Detect which cell encompasses the target text, then output its [X, Y] center coordinate. 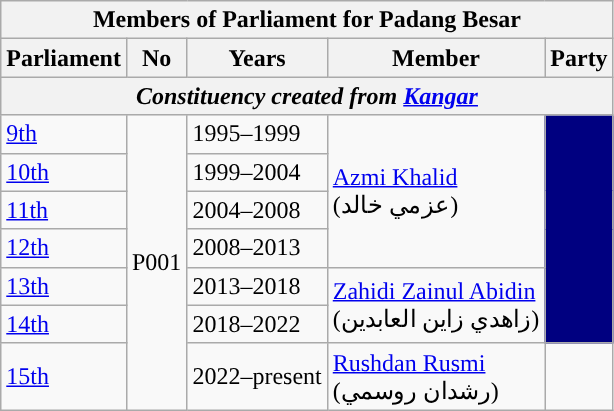
15th [64, 376]
Zahidi Zainul Abidin (زاهدي زاين العابدين) [436, 305]
2022–present [257, 376]
Parliament [64, 58]
14th [64, 324]
12th [64, 248]
Members of Parliament for Padang Besar [307, 20]
2018–2022 [257, 324]
2004–2008 [257, 210]
1999–2004 [257, 172]
No [156, 58]
11th [64, 210]
10th [64, 172]
Azmi Khalid (عزمي خالد) [436, 191]
Years [257, 58]
P001 [156, 262]
Constituency created from Kangar [307, 96]
1995–1999 [257, 134]
2008–2013 [257, 248]
13th [64, 286]
Member [436, 58]
2013–2018 [257, 286]
Party [579, 58]
Rushdan Rusmi (رشدان روسمي) [436, 376]
9th [64, 134]
